Detect which cell encompasses the target text, then output its (X, Y) center coordinate. 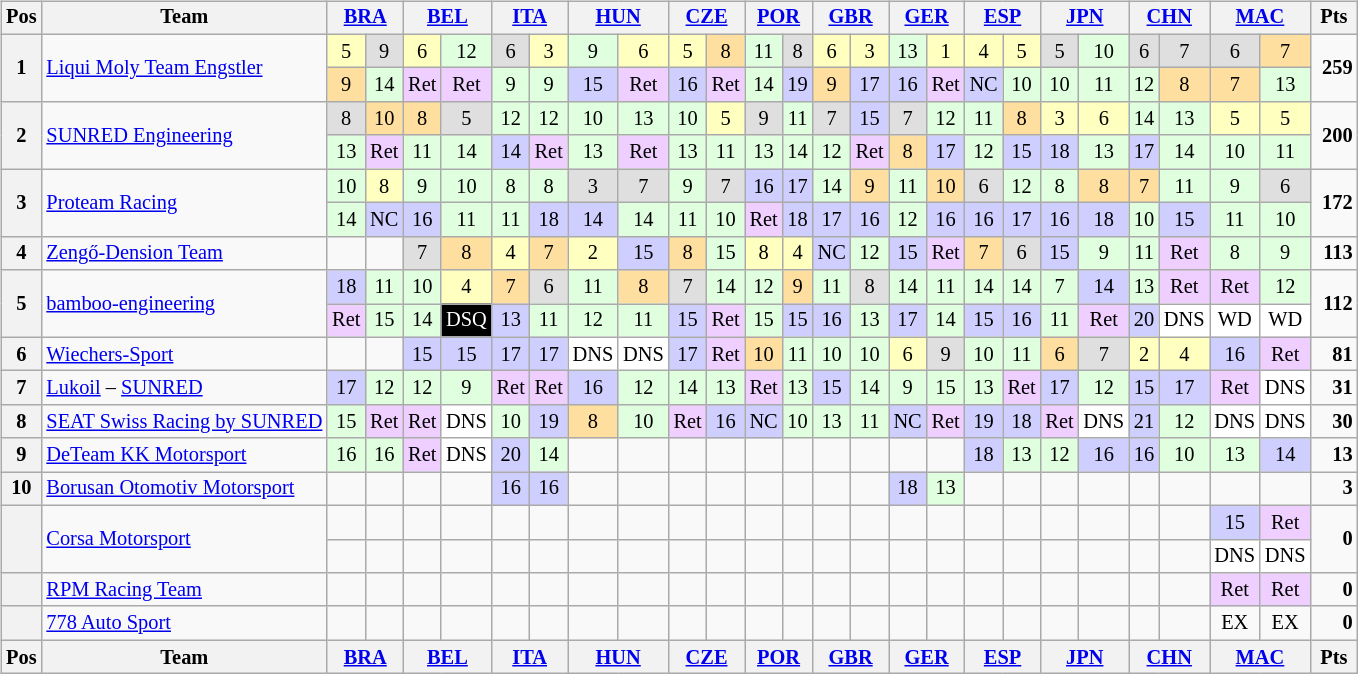
DSQ (466, 321)
259 (1334, 68)
30 (1334, 422)
Zengő-Dension Team (184, 253)
bamboo-engineering (184, 304)
SUNRED Engineering (184, 136)
Borusan Otomotiv Motorsport (184, 489)
Proteam Racing (184, 202)
21 (1144, 422)
778 Auto Sport (184, 623)
Lukoil – SUNRED (184, 388)
RPM Racing Team (184, 590)
200 (1334, 136)
Liqui Moly Team Engstler (184, 68)
DeTeam KK Motorsport (184, 455)
113 (1334, 253)
112 (1334, 304)
Corsa Motorsport (184, 538)
SEAT Swiss Racing by SUNRED (184, 422)
81 (1334, 354)
172 (1334, 202)
Wiechers-Sport (184, 354)
31 (1334, 388)
